Extract the [x, y] coordinate from the center of the cell holding the provided text.  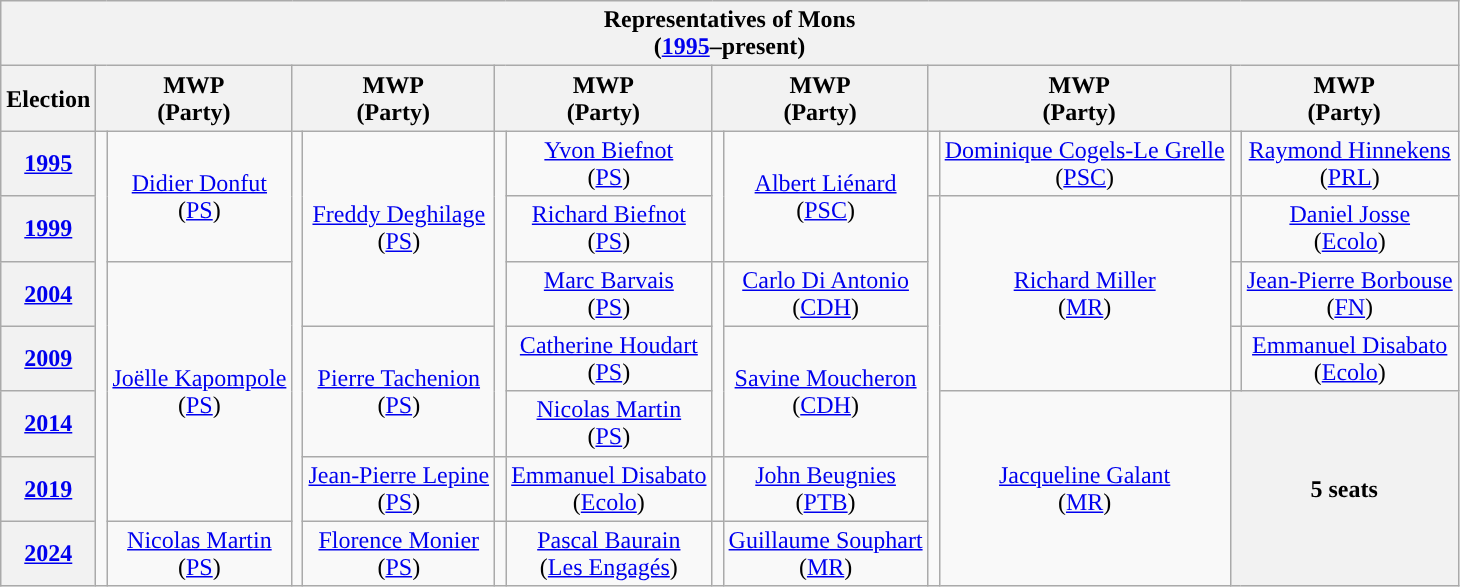
Pierre Tachenion(PS) [399, 391]
Marc Barvais(PS) [609, 294]
2024 [48, 554]
Jacqueline Galant(MR) [1084, 488]
Jean-Pierre Borbouse(FN) [1350, 294]
Election [48, 98]
Joëlle Kapompole(PS) [200, 391]
Richard Miller(MR) [1084, 294]
Guillaume Souphart(MR) [826, 554]
Yvon Biefnot(PS) [609, 164]
2014 [48, 424]
Pascal Baurain(Les Engagés) [609, 554]
2009 [48, 358]
Representatives of Mons(1995–present) [730, 34]
2004 [48, 294]
Carlo Di Antonio(CDH) [826, 294]
5 seats [1344, 488]
Richard Biefnot(PS) [609, 228]
Daniel Josse(Ecolo) [1350, 228]
Albert Liénard(PSC) [826, 196]
2019 [48, 488]
Florence Monier(PS) [399, 554]
Catherine Houdart(PS) [609, 358]
Raymond Hinnekens(PRL) [1350, 164]
Dominique Cogels-Le Grelle(PSC) [1084, 164]
John Beugnies(PTB) [826, 488]
Savine Moucheron(CDH) [826, 391]
1999 [48, 228]
Freddy Deghilage(PS) [399, 228]
Jean-Pierre Lepine(PS) [399, 488]
Didier Donfut(PS) [200, 196]
1995 [48, 164]
